Detect which cell encompasses the target text, then output its (X, Y) center coordinate. 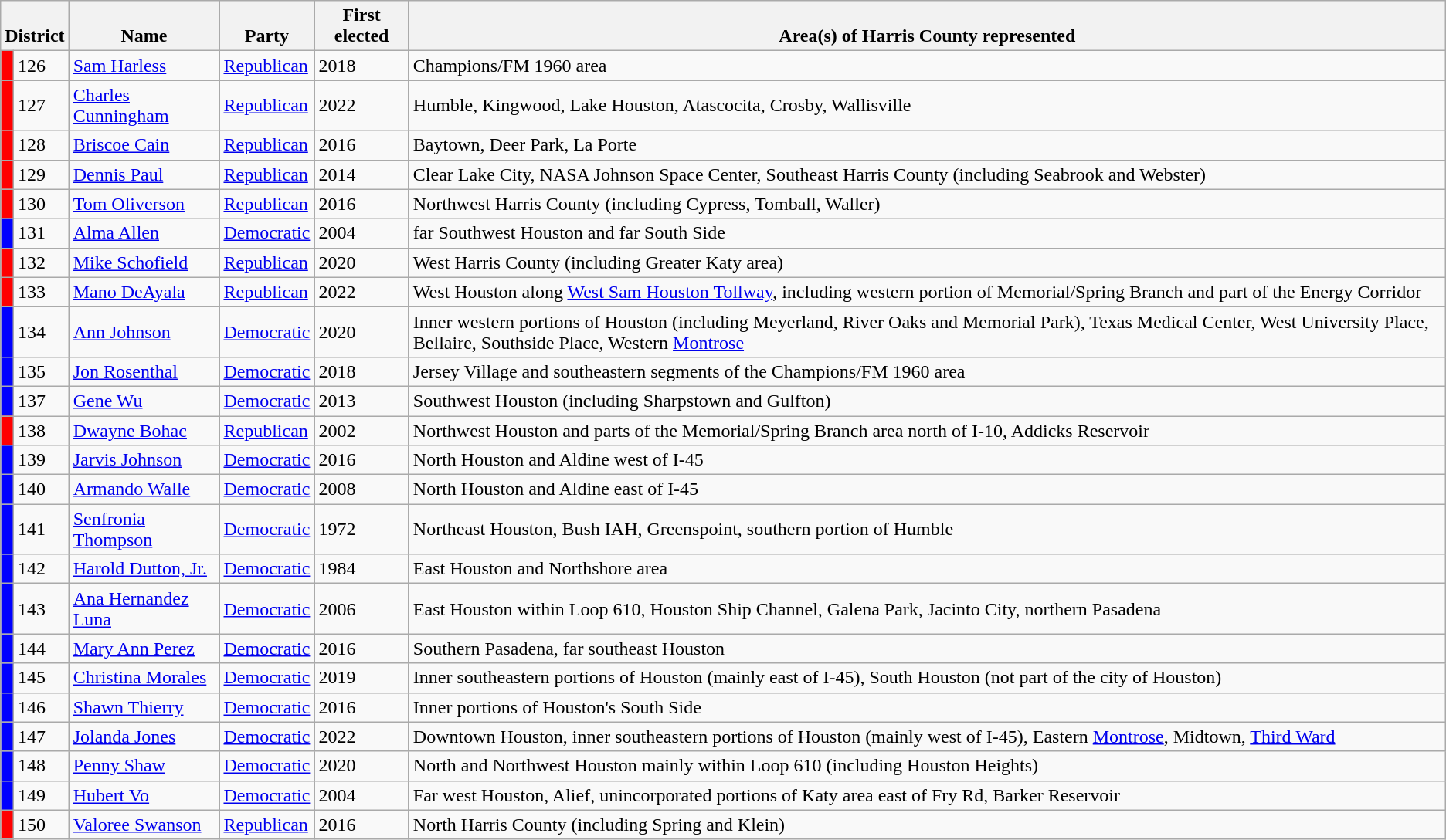
138 (42, 430)
132 (42, 262)
Valoree Swanson (144, 825)
Ann Johnson (144, 332)
West Harris County (including Greater Katy area) (927, 262)
Dwayne Bohac (144, 430)
Northwest Harris County (including Cypress, Tomball, Waller) (927, 204)
Northwest Houston and parts of the Memorial/Spring Branch area north of I-10, Addicks Reservoir (927, 430)
130 (42, 204)
East Houston within Loop 610, Houston Ship Channel, Galena Park, Jacinto City, northern Pasadena (927, 608)
Southwest Houston (including Sharpstown and Gulfton) (927, 401)
2014 (361, 174)
Charles Cunningham (144, 105)
134 (42, 332)
148 (42, 766)
Christina Morales (144, 678)
1972 (361, 530)
2013 (361, 401)
Mike Schofield (144, 262)
Name (144, 26)
139 (42, 460)
Jarvis Johnson (144, 460)
146 (42, 707)
Humble, Kingwood, Lake Houston, Atascocita, Crosby, Wallisville (927, 105)
1984 (361, 569)
129 (42, 174)
140 (42, 489)
Clear Lake City, NASA Johnson Space Center, Southeast Harris County (including Seabrook and Webster) (927, 174)
far Southwest Houston and far South Side (927, 233)
North Houston and Aldine west of I-45 (927, 460)
Tom Oliverson (144, 204)
145 (42, 678)
127 (42, 105)
West Houston along West Sam Houston Tollway, including western portion of Memorial/Spring Branch and part of the Energy Corridor (927, 292)
Southern Pasadena, far southeast Houston (927, 649)
144 (42, 649)
Far west Houston, Alief, unincorporated portions of Katy area east of Fry Rd, Barker Reservoir (927, 795)
Briscoe Cain (144, 145)
Penny Shaw (144, 766)
149 (42, 795)
Jersey Village and southeastern segments of the Champions/FM 1960 area (927, 371)
Inner portions of Houston's South Side (927, 707)
Alma Allen (144, 233)
North Harris County (including Spring and Klein) (927, 825)
128 (42, 145)
Downtown Houston, inner southeastern portions of Houston (mainly west of I-45), Eastern Montrose, Midtown, Third Ward (927, 737)
Area(s) of Harris County represented (927, 26)
150 (42, 825)
Hubert Vo (144, 795)
Inner southeastern portions of Houston (mainly east of I-45), South Houston (not part of the city of Houston) (927, 678)
Mary Ann Perez (144, 649)
Dennis Paul (144, 174)
2008 (361, 489)
Party (267, 26)
2006 (361, 608)
Ana Hernandez Luna (144, 608)
North and Northwest Houston mainly within Loop 610 (including Houston Heights) (927, 766)
Gene Wu (144, 401)
Jon Rosenthal (144, 371)
2019 (361, 678)
Baytown, Deer Park, La Porte (927, 145)
147 (42, 737)
2002 (361, 430)
143 (42, 608)
126 (42, 66)
131 (42, 233)
District (35, 26)
Jolanda Jones (144, 737)
Northeast Houston, Bush IAH, Greenspoint, southern portion of Humble (927, 530)
Champions/FM 1960 area (927, 66)
142 (42, 569)
Shawn Thierry (144, 707)
North Houston and Aldine east of I-45 (927, 489)
141 (42, 530)
Armando Walle (144, 489)
Mano DeAyala (144, 292)
Senfronia Thompson (144, 530)
137 (42, 401)
135 (42, 371)
First elected (361, 26)
133 (42, 292)
East Houston and Northshore area (927, 569)
Sam Harless (144, 66)
Harold Dutton, Jr. (144, 569)
